Find where the given text appears and provide that cell's center as (X, Y) coordinate. 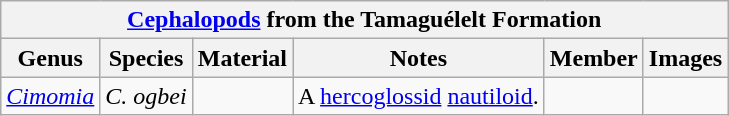
Material (242, 58)
A hercoglossid nautiloid. (419, 96)
Cephalopods from the Tamaguélelt Formation (364, 20)
Cimomia (50, 96)
Images (685, 58)
C. ogbei (146, 96)
Species (146, 58)
Notes (419, 58)
Genus (50, 58)
Member (594, 58)
